Capture the cell that displays the provided text and extract its [x, y] central coordinate. 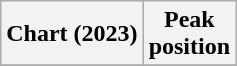
Chart (2023) [72, 34]
Peakposition [189, 34]
